Find where the given text appears and provide that cell's center as (X, Y) coordinate. 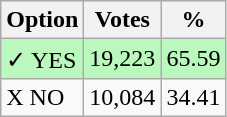
X NO (42, 97)
Votes (122, 20)
✓ YES (42, 59)
34.41 (194, 97)
% (194, 20)
19,223 (122, 59)
65.59 (194, 59)
Option (42, 20)
10,084 (122, 97)
